Scan for the cell matching the given text and deliver its [x, y] coordinate at center. 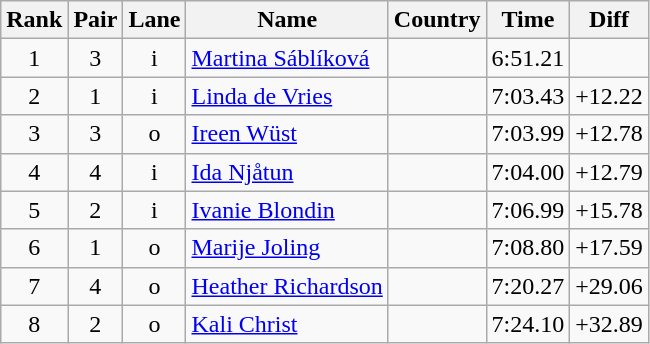
Pair [96, 20]
Martina Sáblíková [287, 58]
+12.79 [610, 172]
Name [287, 20]
7:08.80 [528, 248]
+15.78 [610, 210]
8 [34, 324]
Ivanie Blondin [287, 210]
+12.78 [610, 134]
+32.89 [610, 324]
Diff [610, 20]
7 [34, 286]
Marije Joling [287, 248]
6:51.21 [528, 58]
7:06.99 [528, 210]
Heather Richardson [287, 286]
7:20.27 [528, 286]
7:24.10 [528, 324]
7:04.00 [528, 172]
7:03.99 [528, 134]
6 [34, 248]
Kali Christ [287, 324]
Country [437, 20]
Lane [154, 20]
Ireen Wüst [287, 134]
Rank [34, 20]
+17.59 [610, 248]
+29.06 [610, 286]
Ida Njåtun [287, 172]
Time [528, 20]
5 [34, 210]
Linda de Vries [287, 96]
+12.22 [610, 96]
7:03.43 [528, 96]
